Pinpoint the cell where the given text exists, returning its (X, Y) midpoint coordinate. 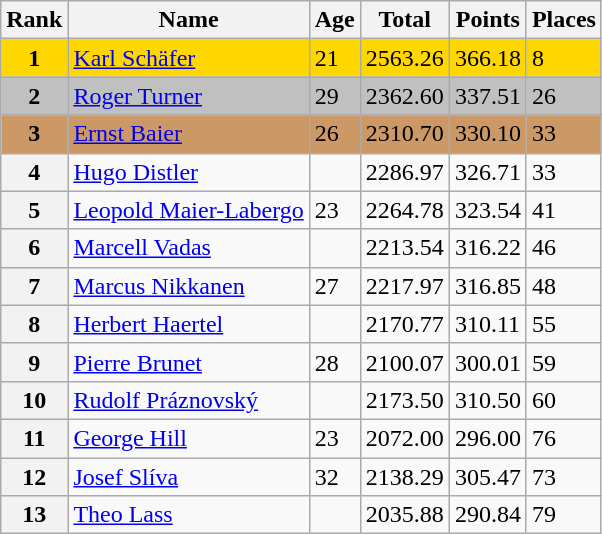
296.00 (488, 438)
5 (34, 210)
2035.88 (404, 515)
29 (334, 96)
60 (564, 400)
Rank (34, 20)
Herbert Haertel (188, 324)
Hugo Distler (188, 172)
Marcell Vadas (188, 248)
41 (564, 210)
Total (404, 20)
2100.07 (404, 362)
316.22 (488, 248)
48 (564, 286)
Rudolf Práznovský (188, 400)
2217.97 (404, 286)
59 (564, 362)
George Hill (188, 438)
Leopold Maier-Labergo (188, 210)
55 (564, 324)
Marcus Nikkanen (188, 286)
Age (334, 20)
305.47 (488, 477)
316.85 (488, 286)
290.84 (488, 515)
13 (34, 515)
2264.78 (404, 210)
2 (34, 96)
1 (34, 58)
73 (564, 477)
21 (334, 58)
326.71 (488, 172)
Ernst Baier (188, 134)
11 (34, 438)
Roger Turner (188, 96)
10 (34, 400)
9 (34, 362)
323.54 (488, 210)
Josef Slíva (188, 477)
2213.54 (404, 248)
2170.77 (404, 324)
Name (188, 20)
2362.60 (404, 96)
366.18 (488, 58)
27 (334, 286)
6 (34, 248)
Theo Lass (188, 515)
330.10 (488, 134)
76 (564, 438)
4 (34, 172)
28 (334, 362)
2173.50 (404, 400)
Pierre Brunet (188, 362)
2138.29 (404, 477)
Karl Schäfer (188, 58)
32 (334, 477)
Points (488, 20)
12 (34, 477)
2563.26 (404, 58)
2072.00 (404, 438)
3 (34, 134)
310.50 (488, 400)
7 (34, 286)
2286.97 (404, 172)
79 (564, 515)
46 (564, 248)
2310.70 (404, 134)
Places (564, 20)
337.51 (488, 96)
310.11 (488, 324)
300.01 (488, 362)
